Output the (X, Y) coordinate of the center of the cell containing the given text.  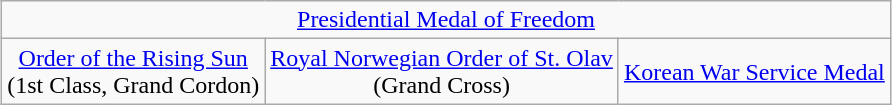
Order of the Rising Sun(1st Class, Grand Cordon) (134, 72)
Presidential Medal of Freedom (446, 20)
Royal Norwegian Order of St. Olav(Grand Cross) (442, 72)
Korean War Service Medal (754, 72)
